From the cell containing the given text, extract its center point as (x, y) coordinate. 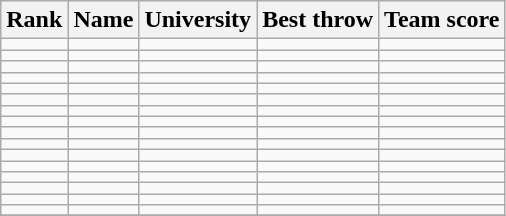
Team score (442, 20)
University (198, 20)
Name (104, 20)
Best throw (318, 20)
Rank (34, 20)
